For the text-containing cell, return its midpoint in (X, Y) coordinate format. 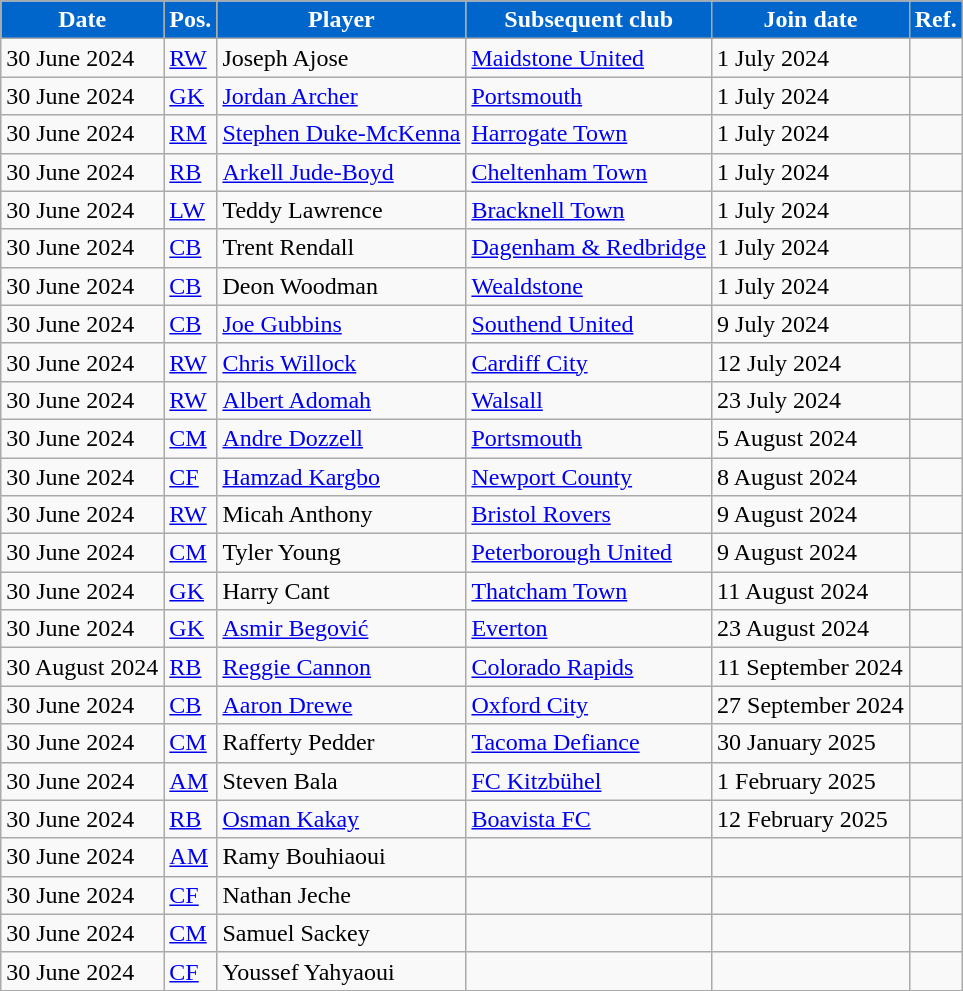
27 September 2024 (811, 705)
5 August 2024 (811, 438)
9 July 2024 (811, 324)
Colorado Rapids (589, 667)
Joe Gubbins (342, 324)
Pos. (190, 20)
Tyler Young (342, 553)
Bristol Rovers (589, 515)
Date (82, 20)
Joseph Ajose (342, 58)
LW (190, 210)
Ramy Bouhiaoui (342, 857)
Deon Woodman (342, 286)
Rafferty Pedder (342, 743)
Ref. (936, 20)
Everton (589, 629)
Nathan Jeche (342, 895)
Oxford City (589, 705)
30 January 2025 (811, 743)
12 February 2025 (811, 819)
Wealdstone (589, 286)
Micah Anthony (342, 515)
Albert Adomah (342, 400)
Walsall (589, 400)
Arkell Jude-Boyd (342, 172)
Cardiff City (589, 362)
Andre Dozzell (342, 438)
Osman Kakay (342, 819)
Harrogate Town (589, 134)
Player (342, 20)
12 July 2024 (811, 362)
Stephen Duke-McKenna (342, 134)
Steven Bala (342, 781)
Harry Cant (342, 591)
Tacoma Defiance (589, 743)
Cheltenham Town (589, 172)
Hamzad Kargbo (342, 477)
23 July 2024 (811, 400)
Thatcham Town (589, 591)
Subsequent club (589, 20)
Newport County (589, 477)
23 August 2024 (811, 629)
Peterborough United (589, 553)
Trent Rendall (342, 248)
Bracknell Town (589, 210)
Maidstone United (589, 58)
Teddy Lawrence (342, 210)
Youssef Yahyaoui (342, 971)
Samuel Sackey (342, 933)
Asmir Begović (342, 629)
11 September 2024 (811, 667)
Dagenham & Redbridge (589, 248)
Jordan Archer (342, 96)
RM (190, 134)
1 February 2025 (811, 781)
FC Kitzbühel (589, 781)
Reggie Cannon (342, 667)
Boavista FC (589, 819)
Aaron Drewe (342, 705)
Southend United (589, 324)
Join date (811, 20)
11 August 2024 (811, 591)
Chris Willock (342, 362)
30 August 2024 (82, 667)
8 August 2024 (811, 477)
